Locate the cell with the specified text and output its [X, Y] center coordinate. 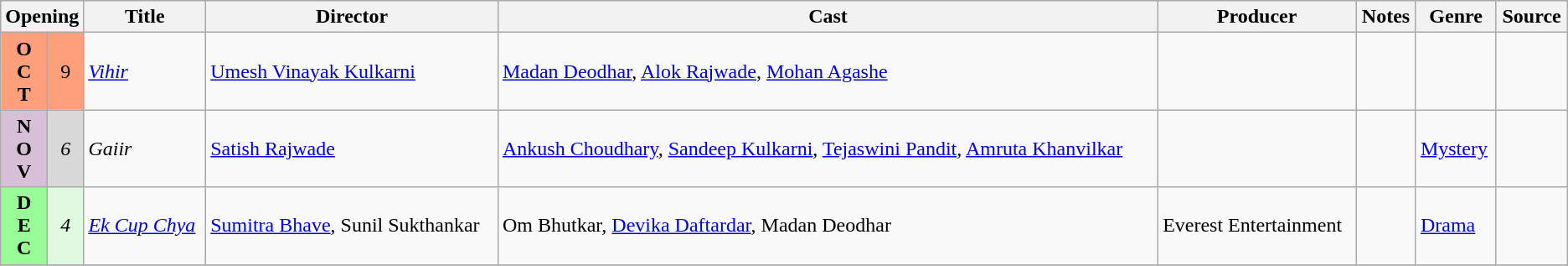
Opening [42, 17]
Umesh Vinayak Kulkarni [352, 71]
Sumitra Bhave, Sunil Sukthankar [352, 226]
Genre [1456, 17]
Ek Cup Chya [145, 226]
Gaiir [145, 149]
Director [352, 17]
Everest Entertainment [1257, 226]
OCT [24, 71]
Ankush Choudhary, Sandeep Kulkarni, Tejaswini Pandit, Amruta Khanvilkar [828, 149]
4 [65, 226]
DEC [24, 226]
Drama [1456, 226]
Satish Rajwade [352, 149]
Producer [1257, 17]
Mystery [1456, 149]
NOV [24, 149]
Madan Deodhar, Alok Rajwade, Mohan Agashe [828, 71]
6 [65, 149]
Om Bhutkar, Devika Daftardar, Madan Deodhar [828, 226]
Vihir [145, 71]
Notes [1386, 17]
9 [65, 71]
Cast [828, 17]
Title [145, 17]
Source [1531, 17]
